Locate the cell with the specified text and output its [X, Y] center coordinate. 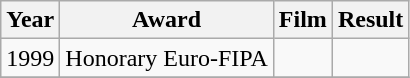
Film [302, 20]
Award [166, 20]
Result [370, 20]
Honorary Euro-FIPA [166, 58]
Year [30, 20]
1999 [30, 58]
